Search for the cell housing the specified text and yield its (X, Y) center coordinate. 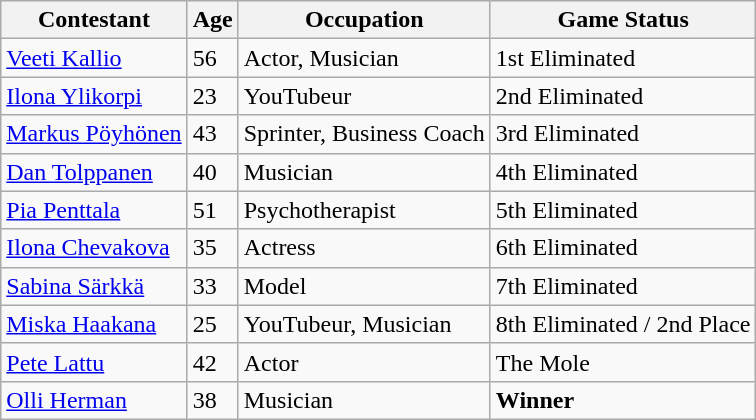
Game Status (623, 20)
Ilona Ylikorpi (94, 96)
Miska Haakana (94, 324)
23 (212, 96)
Contestant (94, 20)
Sabina Särkkä (94, 286)
Age (212, 20)
Markus Pöyhönen (94, 134)
Actor, Musician (364, 58)
Pia Penttala (94, 210)
51 (212, 210)
YouTubeur (364, 96)
Ilona Chevakova (94, 248)
56 (212, 58)
6th Eliminated (623, 248)
The Mole (623, 362)
4th Eliminated (623, 172)
7th Eliminated (623, 286)
33 (212, 286)
25 (212, 324)
42 (212, 362)
2nd Eliminated (623, 96)
YouTubeur, Musician (364, 324)
43 (212, 134)
Pete Lattu (94, 362)
1st Eliminated (623, 58)
Winner (623, 400)
8th Eliminated / 2nd Place (623, 324)
Actress (364, 248)
Olli Herman (94, 400)
Model (364, 286)
3rd Eliminated (623, 134)
35 (212, 248)
Occupation (364, 20)
5th Eliminated (623, 210)
Psychotherapist (364, 210)
40 (212, 172)
Actor (364, 362)
Sprinter, Business Coach (364, 134)
Dan Tolppanen (94, 172)
Veeti Kallio (94, 58)
38 (212, 400)
